Extract the [x, y] coordinate from the center of the cell holding the provided text.  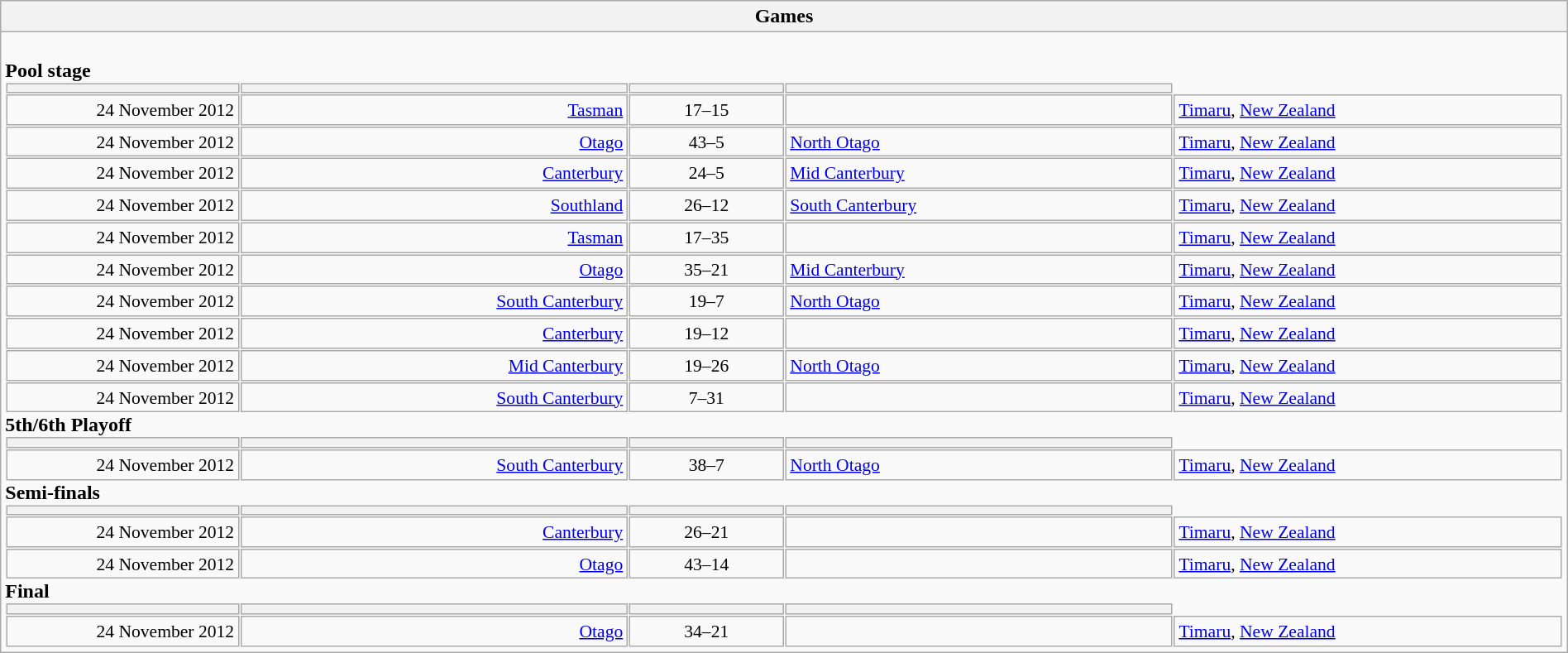
17–35 [706, 237]
19–7 [706, 301]
19–26 [706, 366]
7–31 [706, 397]
34–21 [706, 631]
19–12 [706, 333]
26–21 [706, 531]
43–5 [706, 142]
Games [784, 17]
43–14 [706, 564]
24–5 [706, 174]
35–21 [706, 270]
17–15 [706, 109]
26–12 [706, 205]
38–7 [706, 465]
Southland [433, 205]
